From the cell containing the given text, extract its center point as (x, y) coordinate. 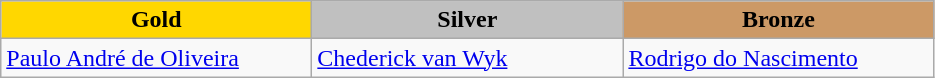
Chederick van Wyk (468, 58)
Bronze (778, 20)
Gold (156, 20)
Silver (468, 20)
Rodrigo do Nascimento (778, 58)
Paulo André de Oliveira (156, 58)
